Determine the [x, y] coordinate at the center of the cell enclosing the given text.  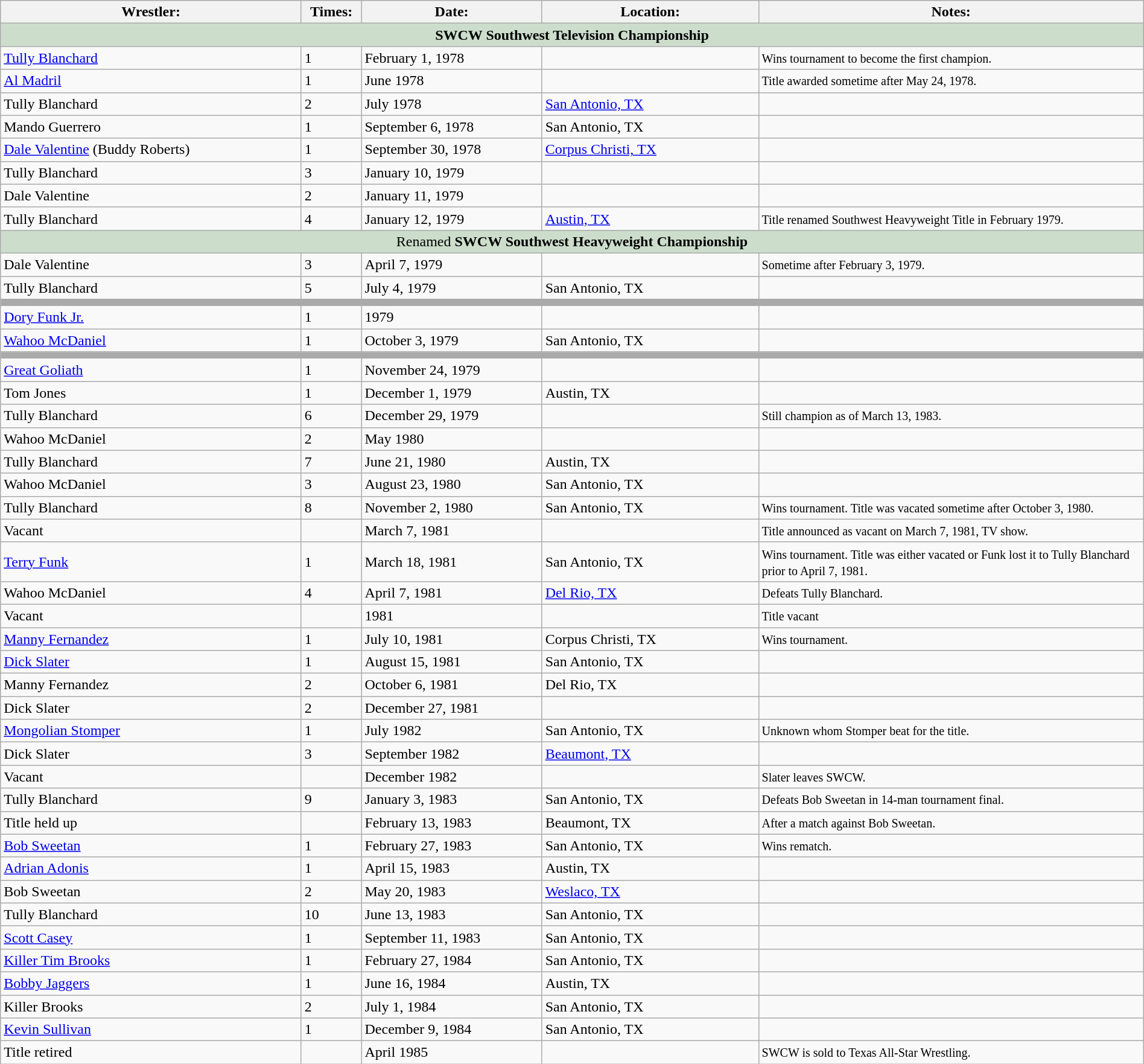
June 13, 1983 [451, 914]
1979 [451, 317]
Sometime after February 3, 1979. [951, 264]
September 6, 1978 [451, 127]
September 30, 1978 [451, 150]
Al Madril [151, 81]
Date: [451, 12]
July 1, 1984 [451, 1006]
SWCW Southwest Television Championship [572, 35]
8 [331, 508]
Wins tournament. Title was vacated sometime after October 3, 1980. [951, 508]
May 1980 [451, 439]
Wins tournament. [951, 639]
July 1982 [451, 731]
November 2, 1980 [451, 508]
Killer Tim Brooks [151, 960]
February 13, 1983 [451, 823]
Wins rematch. [951, 846]
Scott Casey [151, 937]
Defeats Tully Blanchard. [951, 593]
Title awarded sometime after May 24, 1978. [951, 81]
March 7, 1981 [451, 530]
February 27, 1983 [451, 846]
January 11, 1979 [451, 196]
Mongolian Stomper [151, 731]
October 6, 1981 [451, 685]
December 9, 1984 [451, 1030]
Killer Brooks [151, 1006]
September 1982 [451, 754]
October 3, 1979 [451, 340]
December 27, 1981 [451, 708]
March 18, 1981 [451, 561]
Dale Valentine (Buddy Roberts) [151, 150]
September 11, 1983 [451, 937]
Dory Funk Jr. [151, 317]
June 1978 [451, 81]
Wrestler: [151, 12]
June 21, 1980 [451, 462]
April 15, 1983 [451, 868]
10 [331, 914]
April 7, 1979 [451, 264]
5 [331, 288]
6 [331, 416]
January 3, 1983 [451, 800]
January 10, 1979 [451, 173]
Title vacant [951, 616]
April 1985 [451, 1053]
Defeats Bob Sweetan in 14-man tournament final. [951, 800]
August 15, 1981 [451, 662]
Adrian Adonis [151, 868]
Times: [331, 12]
December 29, 1979 [451, 416]
December 1982 [451, 777]
SWCW is sold to Texas All-Star Wrestling. [951, 1053]
1981 [451, 616]
Mando Guerrero [151, 127]
Notes: [951, 12]
Location: [650, 12]
April 7, 1981 [451, 593]
August 23, 1980 [451, 485]
Great Goliath [151, 370]
Bobby Jaggers [151, 983]
January 12, 1979 [451, 218]
July 4, 1979 [451, 288]
Wins tournament. Title was either vacated or Funk lost it to Tully Blanchard prior to April 7, 1981. [951, 561]
7 [331, 462]
July 1978 [451, 104]
Still champion as of March 13, 1983. [951, 416]
Slater leaves SWCW. [951, 777]
June 16, 1984 [451, 983]
9 [331, 800]
July 10, 1981 [451, 639]
December 1, 1979 [451, 393]
November 24, 1979 [451, 370]
Wins tournament to become the first champion. [951, 58]
Title held up [151, 823]
After a match against Bob Sweetan. [951, 823]
Title renamed Southwest Heavyweight Title in February 1979. [951, 218]
February 1, 1978 [451, 58]
Tom Jones [151, 393]
Renamed SWCW Southwest Heavyweight Championship [572, 241]
Title retired [151, 1053]
February 27, 1984 [451, 960]
Terry Funk [151, 561]
May 20, 1983 [451, 891]
Kevin Sullivan [151, 1030]
Unknown whom Stomper beat for the title. [951, 731]
Weslaco, TX [650, 891]
Title announced as vacant on March 7, 1981, TV show. [951, 530]
